From the cell containing the given text, extract its center point as (x, y) coordinate. 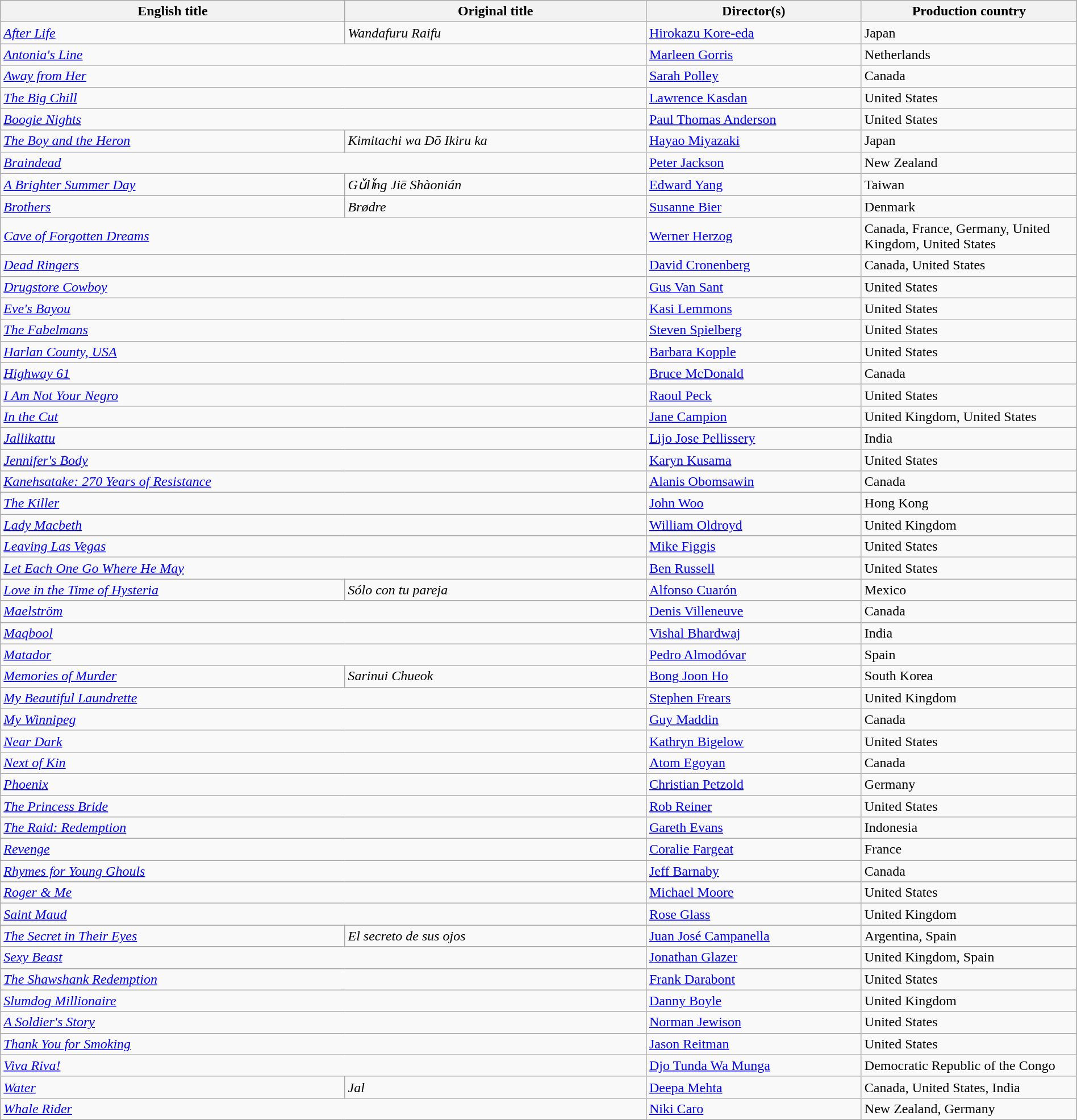
Rose Glass (753, 914)
Maelström (324, 611)
I Am Not Your Negro (324, 395)
Kathryn Bigelow (753, 741)
The Killer (324, 503)
Production country (969, 11)
Spain (969, 655)
Drugstore Cowboy (324, 287)
Norman Jewison (753, 1022)
A Soldier's Story (324, 1022)
Christian Petzold (753, 784)
Kimitachi wa Dō Ikiru ka (495, 141)
The Secret in Their Eyes (173, 936)
Matador (324, 655)
Harlan County, USA (324, 352)
Frank Darabont (753, 979)
Memories of Murder (173, 676)
English title (173, 11)
Rhymes for Young Ghouls (324, 871)
Thank You for Smoking (324, 1044)
Leaving Las Vegas (324, 547)
Karyn Kusama (753, 460)
The Fabelmans (324, 330)
Whale Rider (324, 1109)
Hirokazu Kore-eda (753, 33)
Hong Kong (969, 503)
Deepa Mehta (753, 1087)
Atom Egoyan (753, 763)
After Life (173, 33)
Highway 61 (324, 373)
Near Dark (324, 741)
Barbara Kopple (753, 352)
Rob Reiner (753, 806)
Dead Ringers (324, 265)
Sexy Beast (324, 957)
Water (173, 1087)
United Kingdom, Spain (969, 957)
Denmark (969, 207)
New Zealand (969, 163)
Canada, France, Germany, United Kingdom, United States (969, 236)
Sarah Polley (753, 76)
John Woo (753, 503)
Paul Thomas Anderson (753, 119)
Love in the Time of Hysteria (173, 590)
Vishal Bhardwaj (753, 633)
Maqbool (324, 633)
Jal (495, 1087)
Raoul Peck (753, 395)
Edward Yang (753, 185)
William Oldroyd (753, 525)
New Zealand, Germany (969, 1109)
Mexico (969, 590)
Mike Figgis (753, 547)
Netherlands (969, 55)
El secreto de sus ojos (495, 936)
Sólo con tu pareja (495, 590)
Wandafuru Raifu (495, 33)
Marleen Gorris (753, 55)
Kanehsatake: 270 Years of Resistance (324, 482)
Jason Reitman (753, 1044)
Danny Boyle (753, 1001)
The Boy and the Heron (173, 141)
Lijo Jose Pellissery (753, 438)
Boogie Nights (324, 119)
Argentina, Spain (969, 936)
Away from Her (324, 76)
Michael Moore (753, 893)
Hayao Miyazaki (753, 141)
Alfonso Cuarón (753, 590)
Braindead (324, 163)
Germany (969, 784)
Coralie Fargeat (753, 850)
Jallikattu (324, 438)
South Korea (969, 676)
Jeff Barnaby (753, 871)
Bruce McDonald (753, 373)
Saint Maud (324, 914)
Susanne Bier (753, 207)
My Winnipeg (324, 719)
Democratic Republic of the Congo (969, 1065)
Stephen Frears (753, 698)
Director(s) (753, 11)
Pedro Almodóvar (753, 655)
A Brighter Summer Day (173, 185)
Original title (495, 11)
The Shawshank Redemption (324, 979)
David Cronenberg (753, 265)
Indonesia (969, 828)
Gus Van Sant (753, 287)
The Raid: Redemption (324, 828)
Alanis Obomsawin (753, 482)
The Big Chill (324, 98)
Sarinui Chueok (495, 676)
Slumdog Millionaire (324, 1001)
Taiwan (969, 185)
Antonia's Line (324, 55)
Bong Joon Ho (753, 676)
Viva Riva! (324, 1065)
Phoenix (324, 784)
Brothers (173, 207)
Djo Tunda Wa Munga (753, 1065)
Gareth Evans (753, 828)
Cave of Forgotten Dreams (324, 236)
Kasi Lemmons (753, 309)
Niki Caro (753, 1109)
Jane Campion (753, 417)
Lady Macbeth (324, 525)
Ben Russell (753, 568)
Jennifer's Body (324, 460)
My Beautiful Laundrette (324, 698)
Peter Jackson (753, 163)
Jonathan Glazer (753, 957)
Eve's Bayou (324, 309)
Werner Herzog (753, 236)
Canada, United States (969, 265)
In the Cut (324, 417)
Brødre (495, 207)
Juan José Campanella (753, 936)
Lawrence Kasdan (753, 98)
Steven Spielberg (753, 330)
The Princess Bride (324, 806)
Canada, United States, India (969, 1087)
United Kingdom, United States (969, 417)
Let Each One Go Where He May (324, 568)
Gǔlǐng Jiē Shàonián (495, 185)
Denis Villeneuve (753, 611)
Revenge (324, 850)
France (969, 850)
Roger & Me (324, 893)
Next of Kin (324, 763)
Guy Maddin (753, 719)
